Return the [X, Y] coordinate for the center point of the cell that contains the specified text.  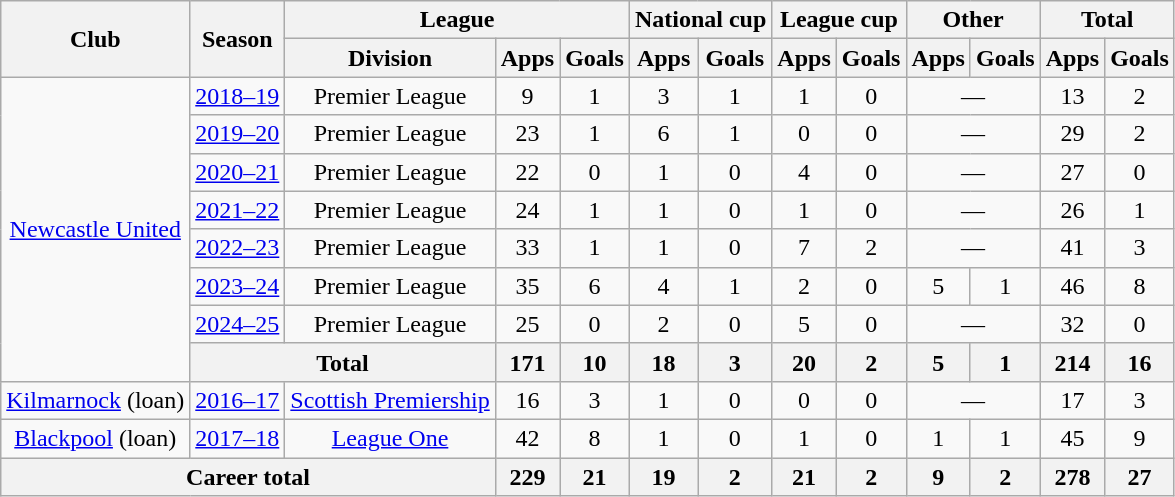
Division [390, 58]
45 [1072, 438]
Blackpool (loan) [96, 438]
29 [1072, 134]
2016–17 [238, 400]
24 [527, 210]
2021–22 [238, 210]
46 [1072, 286]
13 [1072, 96]
7 [804, 248]
Season [238, 39]
42 [527, 438]
2019–20 [238, 134]
19 [663, 477]
33 [527, 248]
26 [1072, 210]
Other [973, 20]
2023–24 [238, 286]
2024–25 [238, 324]
171 [527, 362]
2017–18 [238, 438]
League [458, 20]
10 [595, 362]
23 [527, 134]
229 [527, 477]
League cup [839, 20]
25 [527, 324]
2022–23 [238, 248]
Newcastle United [96, 229]
278 [1072, 477]
214 [1072, 362]
2018–19 [238, 96]
2020–21 [238, 172]
35 [527, 286]
17 [1072, 400]
Career total [248, 477]
18 [663, 362]
Scottish Premiership [390, 400]
League One [390, 438]
32 [1072, 324]
National cup [700, 20]
20 [804, 362]
Club [96, 39]
Kilmarnock (loan) [96, 400]
22 [527, 172]
41 [1072, 248]
